From the cell containing the given text, extract its center point as (X, Y) coordinate. 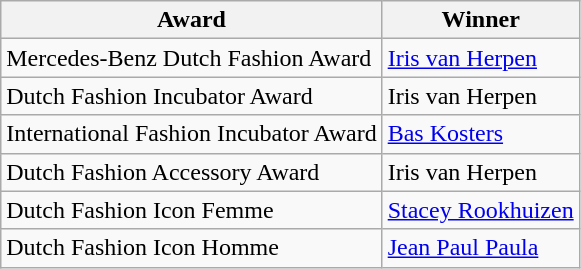
Jean Paul Paula (480, 248)
Dutch Fashion Icon Femme (192, 210)
Mercedes-Benz Dutch Fashion Award (192, 58)
Bas Kosters (480, 134)
Award (192, 20)
International Fashion Incubator Award (192, 134)
Winner (480, 20)
Dutch Fashion Incubator Award (192, 96)
Stacey Rookhuizen (480, 210)
Dutch Fashion Accessory Award (192, 172)
Dutch Fashion Icon Homme (192, 248)
